From the cell containing the given text, extract its center point as [x, y] coordinate. 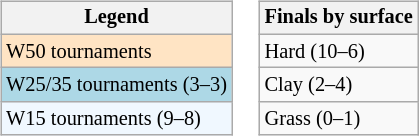
Grass (0–1) [339, 119]
Legend [116, 18]
Hard (10–6) [339, 51]
W25/35 tournaments (3–3) [116, 85]
W50 tournaments [116, 51]
W15 tournaments (9–8) [116, 119]
Finals by surface [339, 18]
Clay (2–4) [339, 85]
